Provide the (x, y) coordinate of the cell's center where the given text is located.  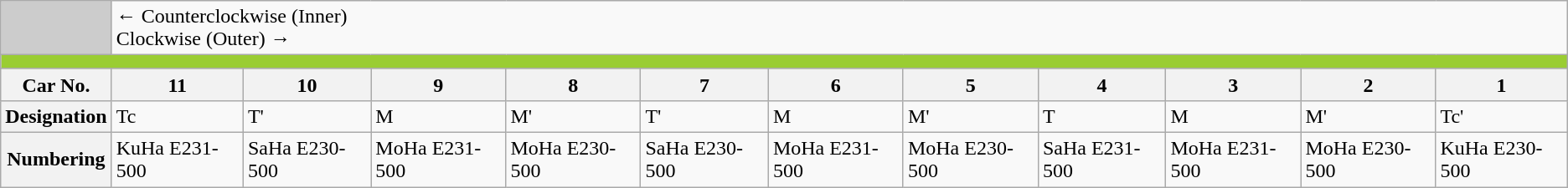
Tc' (1501, 116)
Designation (56, 116)
Tc (178, 116)
Car No. (56, 84)
10 (307, 84)
KuHa E230-500 (1501, 159)
4 (1101, 84)
1 (1501, 84)
7 (704, 84)
3 (1233, 84)
Numbering (56, 159)
11 (178, 84)
6 (836, 84)
T (1101, 116)
2 (1369, 84)
← Counterclockwise (Inner)Clockwise (Outer) → (839, 28)
8 (573, 84)
9 (439, 84)
SaHa E231-500 (1101, 159)
KuHa E231-500 (178, 159)
5 (970, 84)
